Extract the [X, Y] coordinate from the center of the cell holding the provided text.  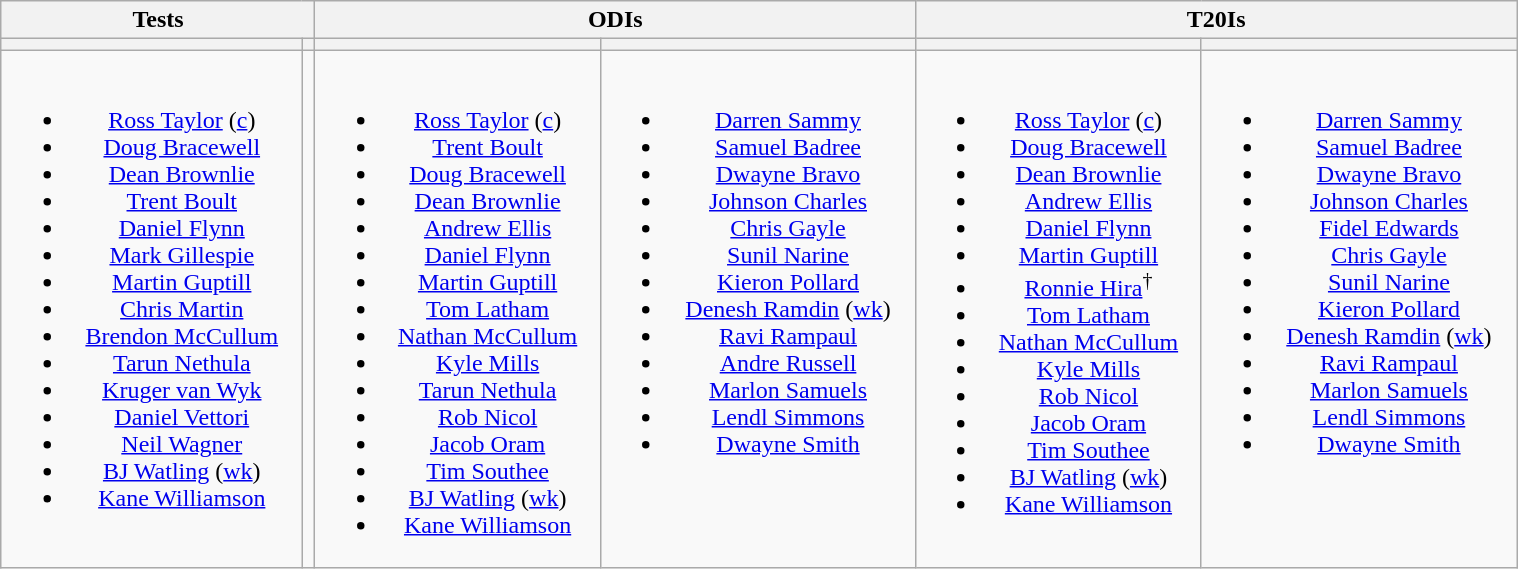
ODIs [616, 20]
Tests [158, 20]
T20Is [1216, 20]
